Detect which cell encompasses the target text, then output its (X, Y) center coordinate. 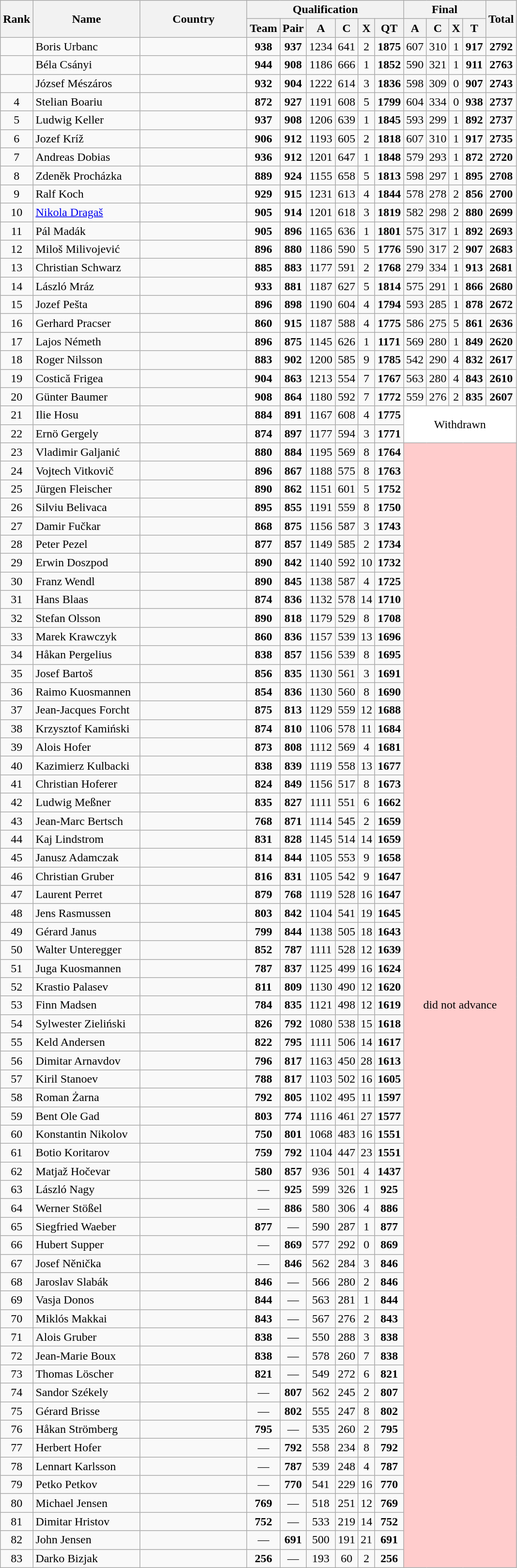
579 (415, 157)
1116 (321, 1116)
2672 (501, 305)
1645 (390, 913)
2620 (501, 342)
74 (16, 1392)
63 (16, 1190)
29 (16, 563)
Laurent Perret (86, 895)
Alois Gruber (86, 1337)
1577 (390, 1116)
502 (347, 1079)
1750 (390, 507)
601 (347, 489)
Josef Něnička (86, 1263)
229 (347, 1485)
Walter Unteregger (86, 950)
1597 (390, 1097)
Jens Rasmussen (86, 913)
38 (16, 729)
1617 (390, 1042)
287 (347, 1226)
863 (294, 378)
30 (16, 581)
517 (347, 784)
560 (347, 692)
854 (264, 692)
Hubert Supper (86, 1245)
279 (415, 268)
did not advance (460, 1005)
T (474, 28)
John Jensen (86, 1540)
2743 (501, 83)
2708 (501, 175)
626 (347, 342)
666 (347, 65)
784 (264, 1005)
Jozef Kríž (86, 139)
Team (264, 28)
24 (16, 470)
495 (347, 1097)
845 (294, 581)
298 (438, 212)
67 (16, 1263)
248 (347, 1466)
839 (294, 765)
Total (501, 19)
Damir Fučkar (86, 526)
47 (16, 895)
51 (16, 968)
Darko Bizjak (86, 1558)
1677 (390, 765)
Ernö Gergely (86, 434)
498 (347, 1005)
284 (347, 1263)
Gérard Brisse (86, 1411)
81 (16, 1521)
1799 (390, 102)
Ralf Koch (86, 194)
1437 (390, 1171)
Vojtech Vitkovič (86, 470)
555 (321, 1411)
1819 (390, 212)
1157 (321, 637)
898 (294, 305)
62 (16, 1171)
Kaj Lindstrom (86, 839)
1708 (390, 618)
Jürgen Fleischer (86, 489)
37 (16, 710)
1206 (321, 120)
1624 (390, 968)
Gerhard Pracser (86, 323)
837 (294, 968)
641 (347, 47)
Håkan Pergelius (86, 655)
Jozef Pešta (86, 305)
Herbert Hofer (86, 1448)
799 (264, 931)
1129 (321, 710)
Country (194, 19)
Miloš Milivojević (86, 249)
1167 (321, 415)
61 (16, 1153)
66 (16, 1245)
618 (347, 212)
591 (347, 268)
55 (16, 1042)
234 (347, 1448)
1114 (321, 821)
594 (347, 434)
577 (321, 1245)
1068 (321, 1134)
808 (294, 747)
56 (16, 1060)
39 (16, 747)
647 (347, 157)
299 (438, 120)
2636 (501, 323)
Vladimir Galjanić (86, 452)
Andreas Dobias (86, 157)
Ludwig Keller (86, 120)
822 (264, 1042)
529 (347, 618)
26 (16, 507)
191 (347, 1540)
1785 (390, 360)
Christian Gruber (86, 876)
46 (16, 876)
1688 (390, 710)
306 (347, 1208)
Erwin Doszpod (86, 563)
Peter Pezel (86, 544)
639 (347, 120)
65 (16, 1226)
1764 (390, 452)
545 (347, 821)
Zdeněk Procházka (86, 175)
László Mráz (86, 286)
826 (264, 1024)
500 (321, 1540)
Roman Żarna (86, 1097)
281 (347, 1300)
278 (438, 194)
1151 (321, 489)
588 (347, 323)
801 (294, 1134)
1845 (390, 120)
Final (445, 10)
22 (16, 434)
QT (390, 28)
1710 (390, 600)
32 (16, 618)
Botio Koritarov (86, 1153)
52 (16, 987)
852 (264, 950)
1852 (390, 65)
1195 (321, 452)
53 (16, 1005)
Krastio Palasev (86, 987)
54 (16, 1024)
Juga Kuosmannen (86, 968)
828 (294, 839)
933 (264, 286)
247 (347, 1411)
40 (16, 765)
Lajos Németh (86, 342)
862 (294, 489)
1231 (321, 194)
1813 (390, 175)
290 (438, 360)
1102 (321, 1097)
73 (16, 1374)
Thomas Löscher (86, 1374)
288 (347, 1337)
1163 (321, 1060)
69 (16, 1300)
1776 (390, 249)
774 (294, 1116)
59 (16, 1116)
1734 (390, 544)
1643 (390, 931)
34 (16, 655)
501 (347, 1171)
868 (264, 526)
17 (16, 342)
811 (264, 987)
1732 (390, 563)
79 (16, 1485)
1103 (321, 1079)
1794 (390, 305)
31 (16, 600)
Costică Frigea (86, 378)
48 (16, 913)
561 (347, 673)
796 (264, 1060)
2680 (501, 286)
Ilie Hosu (86, 415)
1605 (390, 1079)
Marek Krawczyk (86, 637)
Silviu Belivaca (86, 507)
1690 (390, 692)
913 (474, 268)
550 (321, 1337)
Alois Hofer (86, 747)
Sandor Székely (86, 1392)
Lennart Karlsson (86, 1466)
2792 (501, 47)
41 (16, 784)
35 (16, 673)
506 (347, 1042)
Vasja Donos (86, 1300)
932 (264, 83)
1234 (321, 47)
1725 (390, 581)
Janusz Adamczak (86, 858)
551 (347, 802)
58 (16, 1097)
33 (16, 637)
889 (264, 175)
605 (347, 139)
70 (16, 1319)
2683 (501, 249)
Christian Hoferer (86, 784)
Jean-Jacques Forcht (86, 710)
809 (294, 987)
77 (16, 1448)
518 (321, 1503)
873 (264, 747)
818 (294, 618)
553 (347, 858)
1691 (390, 673)
832 (474, 360)
25 (16, 489)
64 (16, 1208)
911 (474, 65)
Stefan Olsson (86, 618)
1844 (390, 194)
1112 (321, 747)
Michael Jensen (86, 1503)
505 (347, 931)
Jaroslav Slabák (86, 1282)
805 (294, 1097)
567 (321, 1319)
549 (321, 1374)
759 (264, 1153)
1213 (321, 378)
Franz Wendl (86, 581)
1121 (321, 1005)
1190 (321, 305)
43 (16, 821)
538 (347, 1024)
483 (347, 1134)
1696 (390, 637)
71 (16, 1337)
1620 (390, 987)
1171 (390, 342)
72 (16, 1355)
Withdrawn (460, 424)
193 (321, 1558)
1695 (390, 655)
866 (474, 286)
78 (16, 1466)
245 (347, 1392)
750 (264, 1134)
Stelian Boariu (86, 102)
1818 (390, 139)
914 (294, 212)
891 (294, 415)
816 (264, 876)
275 (438, 323)
447 (347, 1153)
627 (347, 286)
1125 (321, 968)
2607 (501, 397)
613 (347, 194)
814 (264, 858)
Finn Madsen (86, 1005)
1080 (321, 1024)
Josef Bartoš (86, 673)
1179 (321, 618)
1639 (390, 950)
897 (294, 434)
Håkan Strömberg (86, 1429)
292 (347, 1245)
1801 (390, 231)
879 (264, 895)
Keld Andersen (86, 1042)
297 (438, 175)
902 (294, 360)
44 (16, 839)
944 (264, 65)
Kazimierz Kulbacki (86, 765)
864 (294, 397)
599 (321, 1190)
1618 (390, 1024)
871 (294, 821)
2617 (501, 360)
Kiril Stanoev (86, 1079)
36 (16, 692)
Konstantin Nikolov (86, 1134)
929 (264, 194)
Miklós Makkai (86, 1319)
2699 (501, 212)
861 (474, 323)
1771 (390, 434)
Ludwig Meßner (86, 802)
924 (294, 175)
514 (347, 839)
251 (347, 1503)
2700 (501, 194)
2720 (501, 157)
1180 (321, 397)
Jean-Marc Bertsch (86, 821)
636 (347, 231)
Nikola Dragaš (86, 212)
1140 (321, 563)
2735 (501, 139)
586 (415, 323)
321 (438, 65)
827 (294, 802)
1149 (321, 544)
291 (438, 286)
1684 (390, 729)
2681 (501, 268)
Krzysztof Kamiński (86, 729)
309 (438, 83)
885 (264, 268)
Pál Madák (86, 231)
2763 (501, 65)
824 (264, 784)
1155 (321, 175)
57 (16, 1079)
1875 (390, 47)
1814 (390, 286)
Qualification (326, 10)
Bent Ole Gad (86, 1116)
927 (294, 102)
75 (16, 1411)
49 (16, 931)
272 (347, 1374)
68 (16, 1282)
535 (321, 1429)
1763 (390, 470)
788 (264, 1079)
Matjaž Hočevar (86, 1171)
906 (264, 139)
1658 (390, 858)
499 (347, 968)
2610 (501, 378)
45 (16, 858)
554 (347, 378)
42 (16, 802)
293 (438, 157)
1106 (321, 729)
533 (321, 1521)
219 (347, 1521)
461 (347, 1116)
1743 (390, 526)
Dimitar Hristov (86, 1521)
1662 (390, 802)
Werner Stößel (86, 1208)
József Mészáros (86, 83)
2693 (501, 231)
1613 (390, 1060)
1165 (321, 231)
Name (86, 19)
Rank (16, 19)
Dimitar Arnavdov (86, 1060)
614 (347, 83)
1188 (321, 470)
1848 (390, 157)
1752 (390, 489)
83 (16, 1558)
326 (347, 1190)
Sylwester Zieliński (86, 1024)
Jean-Marie Boux (86, 1355)
1200 (321, 360)
Christian Schwarz (86, 268)
1619 (390, 1005)
810 (294, 729)
881 (294, 286)
50 (16, 950)
1222 (321, 83)
813 (294, 710)
Hans Blaas (86, 600)
1768 (390, 268)
1772 (390, 397)
20 (16, 397)
76 (16, 1429)
Pair (294, 28)
285 (438, 305)
450 (347, 1060)
Günter Baumer (86, 397)
80 (16, 1503)
658 (347, 175)
1132 (321, 600)
1681 (390, 747)
Boris Urbanc (86, 47)
1193 (321, 139)
Béla Csányi (86, 65)
Siegfried Waeber (86, 1226)
1767 (390, 378)
László Nagy (86, 1190)
Roger Nilsson (86, 360)
582 (415, 212)
Gérard Janus (86, 931)
490 (347, 987)
867 (294, 470)
878 (474, 305)
855 (294, 507)
1836 (390, 83)
Raimo Kuosmannen (86, 692)
Petko Petkov (86, 1485)
1673 (390, 784)
82 (16, 1540)
566 (321, 1282)
